Provide the (X, Y) coordinate of the cell's center where the given text is located.  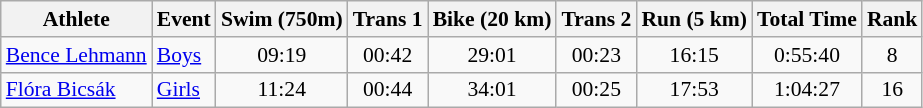
Total Time (807, 19)
16:15 (694, 55)
00:25 (596, 90)
Trans 2 (596, 19)
Trans 1 (388, 19)
09:19 (282, 55)
Flóra Bicsák (76, 90)
29:01 (492, 55)
Boys (184, 55)
Swim (750m) (282, 19)
1:04:27 (807, 90)
8 (892, 55)
00:23 (596, 55)
0:55:40 (807, 55)
17:53 (694, 90)
00:42 (388, 55)
Athlete (76, 19)
11:24 (282, 90)
Rank (892, 19)
Event (184, 19)
16 (892, 90)
Bence Lehmann (76, 55)
Bike (20 km) (492, 19)
00:44 (388, 90)
Girls (184, 90)
34:01 (492, 90)
Run (5 km) (694, 19)
